Locate the cell with the specified text and output its (X, Y) center coordinate. 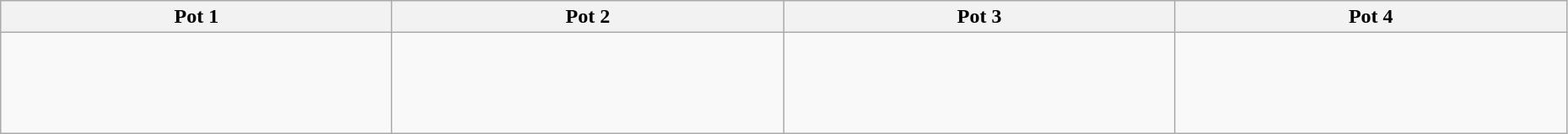
Pot 3 (979, 17)
Pot 1 (197, 17)
Pot 2 (588, 17)
Pot 4 (1371, 17)
